Return [x, y] of the center of cell containing provided text 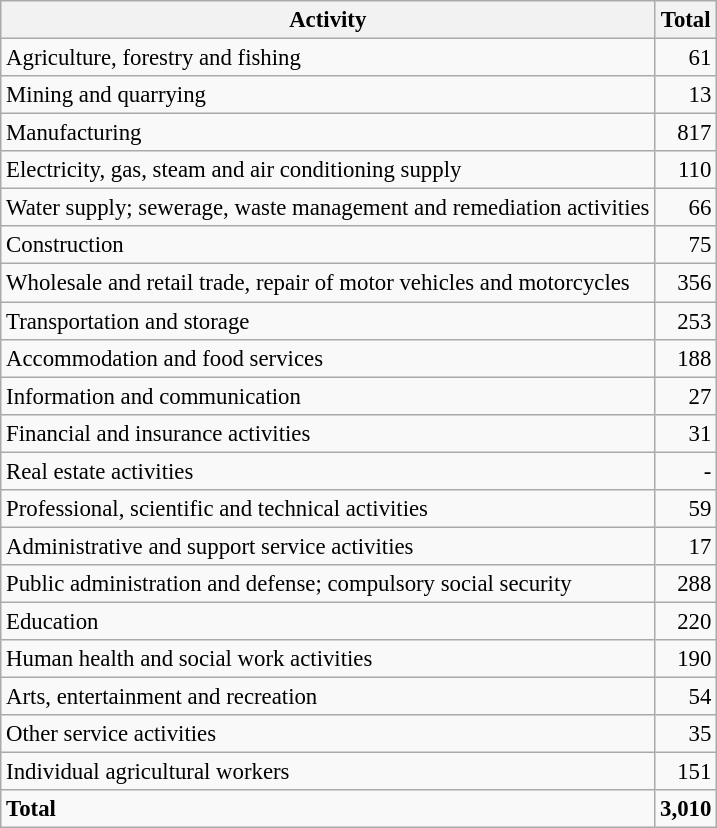
- [686, 471]
Transportation and storage [328, 321]
Real estate activities [328, 471]
Agriculture, forestry and fishing [328, 58]
Water supply; sewerage, waste management and remediation activities [328, 208]
Information and communication [328, 396]
Electricity, gas, steam and air conditioning supply [328, 170]
817 [686, 133]
Manufacturing [328, 133]
17 [686, 546]
Administrative and support service activities [328, 546]
61 [686, 58]
31 [686, 433]
75 [686, 245]
288 [686, 584]
356 [686, 283]
59 [686, 509]
Construction [328, 245]
54 [686, 697]
Accommodation and food services [328, 358]
Mining and quarrying [328, 95]
Education [328, 621]
Human health and social work activities [328, 659]
253 [686, 321]
27 [686, 396]
66 [686, 208]
3,010 [686, 809]
13 [686, 95]
Other service activities [328, 734]
110 [686, 170]
188 [686, 358]
Wholesale and retail trade, repair of motor vehicles and motorcycles [328, 283]
Activity [328, 20]
35 [686, 734]
Arts, entertainment and recreation [328, 697]
Financial and insurance activities [328, 433]
190 [686, 659]
220 [686, 621]
151 [686, 772]
Individual agricultural workers [328, 772]
Public administration and defense; compulsory social security [328, 584]
Professional, scientific and technical activities [328, 509]
